From the cell containing the given text, extract its center point as (x, y) coordinate. 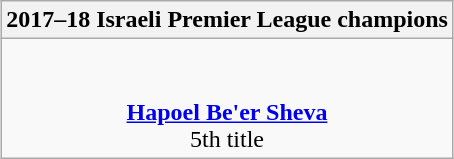
Hapoel Be'er Sheva5th title (228, 98)
2017–18 Israeli Premier League champions (228, 20)
